Scan for the cell matching the given text and deliver its [X, Y] coordinate at center. 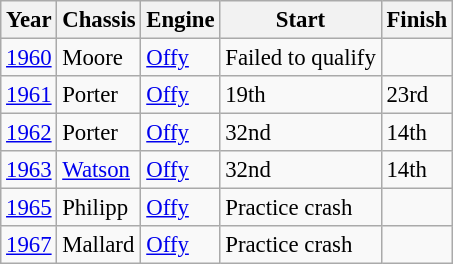
Finish [416, 20]
1960 [29, 58]
Mallard [99, 245]
1965 [29, 208]
Year [29, 20]
23rd [416, 95]
Start [300, 20]
Moore [99, 58]
Chassis [99, 20]
1962 [29, 133]
1961 [29, 95]
1967 [29, 245]
Philipp [99, 208]
Failed to qualify [300, 58]
19th [300, 95]
1963 [29, 170]
Watson [99, 170]
Engine [180, 20]
